Extract the (x, y) coordinate from the center of the cell holding the provided text.  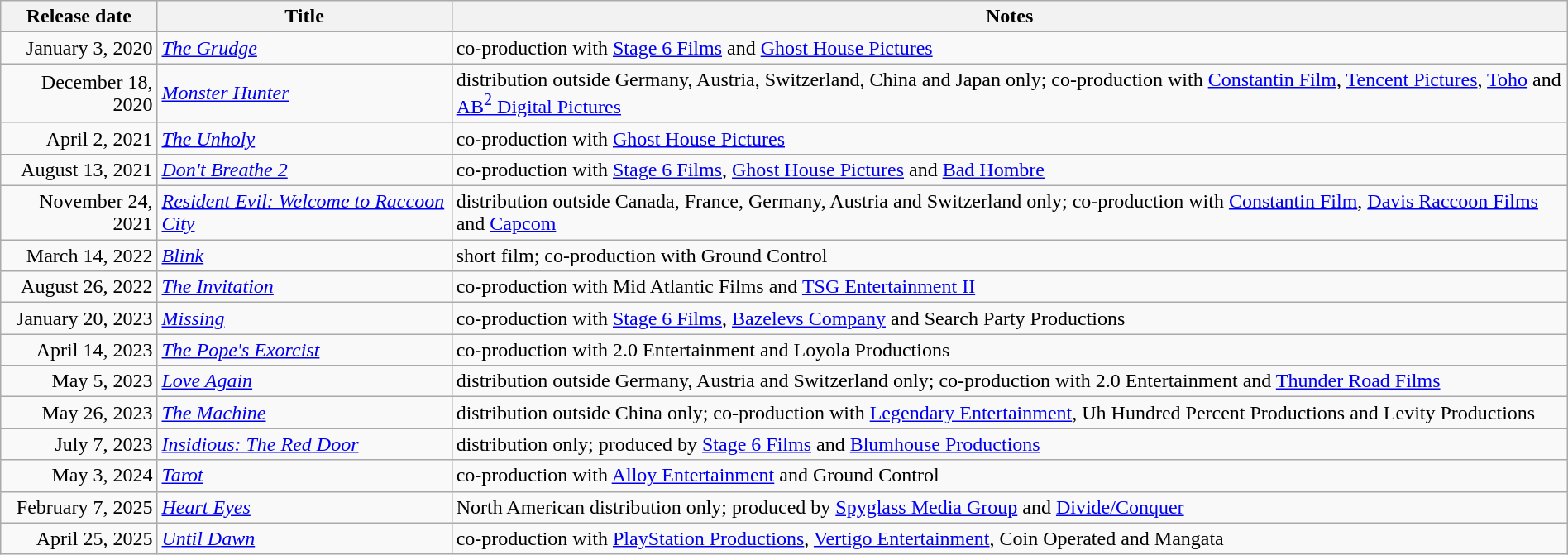
Resident Evil: Welcome to Raccoon City (304, 213)
The Unholy (304, 138)
Heart Eyes (304, 507)
Insidious: The Red Door (304, 444)
North American distribution only; produced by Spyglass Media Group and Divide/Conquer (1009, 507)
Notes (1009, 17)
July 7, 2023 (79, 444)
Title (304, 17)
The Grudge (304, 48)
Until Dawn (304, 538)
co-production with Stage 6 Films and Ghost House Pictures (1009, 48)
August 13, 2021 (79, 170)
March 14, 2022 (79, 256)
April 25, 2025 (79, 538)
co-production with 2.0 Entertainment and Loyola Productions (1009, 350)
The Pope's Exorcist (304, 350)
short film; co-production with Ground Control (1009, 256)
The Invitation (304, 287)
April 2, 2021 (79, 138)
May 5, 2023 (79, 381)
distribution only; produced by Stage 6 Films and Blumhouse Productions (1009, 444)
Tarot (304, 476)
co-production with Mid Atlantic Films and TSG Entertainment II (1009, 287)
Monster Hunter (304, 93)
Love Again (304, 381)
distribution outside Germany, Austria and Switzerland only; co-production with 2.0 Entertainment and Thunder Road Films (1009, 381)
December 18, 2020 (79, 93)
May 26, 2023 (79, 413)
January 20, 2023 (79, 318)
Missing (304, 318)
co-production with Stage 6 Films, Ghost House Pictures and Bad Hombre (1009, 170)
co-production with PlayStation Productions, Vertigo Entertainment, Coin Operated and Mangata (1009, 538)
Don't Breathe 2 (304, 170)
co-production with Stage 6 Films, Bazelevs Company and Search Party Productions (1009, 318)
co-production with Alloy Entertainment and Ground Control (1009, 476)
co-production with Ghost House Pictures (1009, 138)
distribution outside Canada, France, Germany, Austria and Switzerland only; co-production with Constantin Film, Davis Raccoon Films and Capcom (1009, 213)
May 3, 2024 (79, 476)
November 24, 2021 (79, 213)
February 7, 2025 (79, 507)
The Machine (304, 413)
August 26, 2022 (79, 287)
Release date (79, 17)
distribution outside China only; co-production with Legendary Entertainment, Uh Hundred Percent Productions and Levity Productions (1009, 413)
January 3, 2020 (79, 48)
Blink (304, 256)
April 14, 2023 (79, 350)
